Scan for the cell matching the given text and deliver its [x, y] coordinate at center. 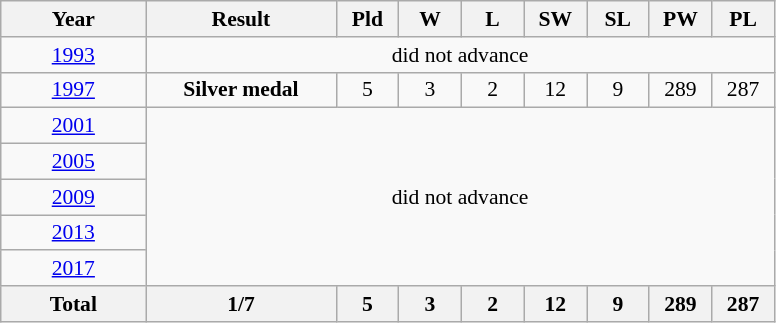
2009 [74, 197]
2001 [74, 126]
Year [74, 19]
SW [556, 19]
PW [680, 19]
Silver medal [241, 90]
2017 [74, 269]
Total [74, 304]
2013 [74, 233]
1/7 [241, 304]
Result [241, 19]
PL [744, 19]
SL [618, 19]
Pld [368, 19]
W [430, 19]
1997 [74, 90]
1993 [74, 55]
L [492, 19]
2005 [74, 162]
